For the text-containing cell, return its midpoint in (X, Y) coordinate format. 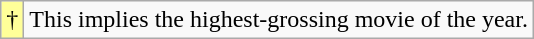
† (12, 20)
This implies the highest-grossing movie of the year. (279, 20)
